Return the (X, Y) coordinate for the center point of the cell that contains the specified text.  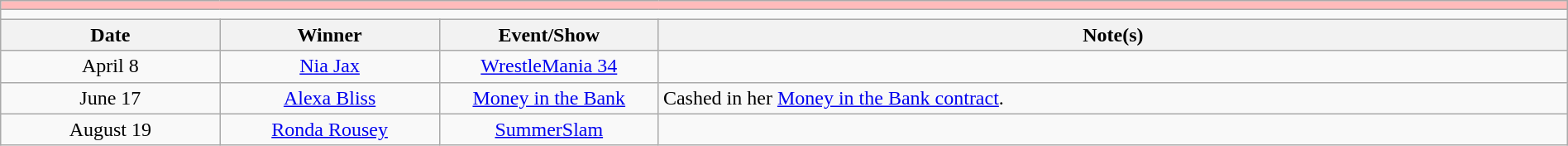
Ronda Rousey (329, 129)
Nia Jax (329, 66)
Winner (329, 35)
Cashed in her Money in the Bank contract. (1113, 98)
Money in the Bank (549, 98)
June 17 (111, 98)
Date (111, 35)
Event/Show (549, 35)
April 8 (111, 66)
WrestleMania 34 (549, 66)
Alexa Bliss (329, 98)
August 19 (111, 129)
Note(s) (1113, 35)
SummerSlam (549, 129)
